Locate the cell with the specified text and output its [X, Y] center coordinate. 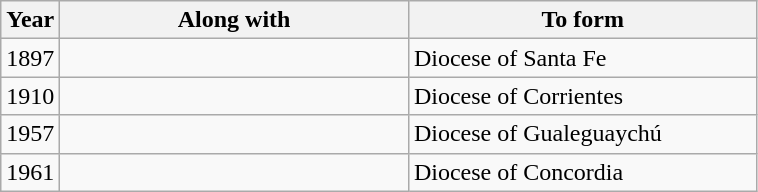
Diocese of Concordia [582, 172]
1961 [30, 172]
Year [30, 20]
1910 [30, 96]
To form [582, 20]
Diocese of Gualeguaychú [582, 134]
Along with [234, 20]
1957 [30, 134]
1897 [30, 58]
Diocese of Santa Fe [582, 58]
Diocese of Corrientes [582, 96]
